Detect which cell encompasses the target text, then output its (X, Y) center coordinate. 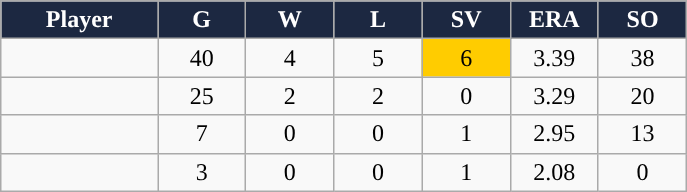
20 (642, 96)
40 (202, 58)
W (290, 20)
2.08 (554, 172)
L (378, 20)
3.39 (554, 58)
G (202, 20)
3.29 (554, 96)
4 (290, 58)
6 (466, 58)
ERA (554, 20)
SV (466, 20)
25 (202, 96)
Player (80, 20)
2.95 (554, 134)
13 (642, 134)
38 (642, 58)
3 (202, 172)
SO (642, 20)
5 (378, 58)
7 (202, 134)
